Provide the [X, Y] coordinate of the cell's center where the given text is located.  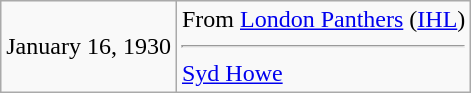
From London Panthers (IHL)Syd Howe [323, 47]
January 16, 1930 [89, 47]
